Detect which cell encompasses the target text, then output its [X, Y] center coordinate. 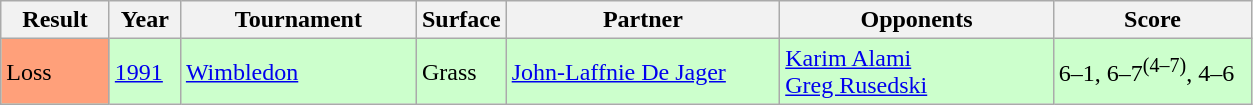
Grass [461, 72]
Tournament [298, 20]
Partner [643, 20]
Result [56, 20]
Opponents [917, 20]
Wimbledon [298, 72]
Year [144, 20]
Loss [56, 72]
1991 [144, 72]
Karim Alami Greg Rusedski [917, 72]
Surface [461, 20]
John-Laffnie De Jager [643, 72]
6–1, 6–7(4–7), 4–6 [1152, 72]
Score [1152, 20]
